Capture the cell that displays the provided text and extract its [x, y] central coordinate. 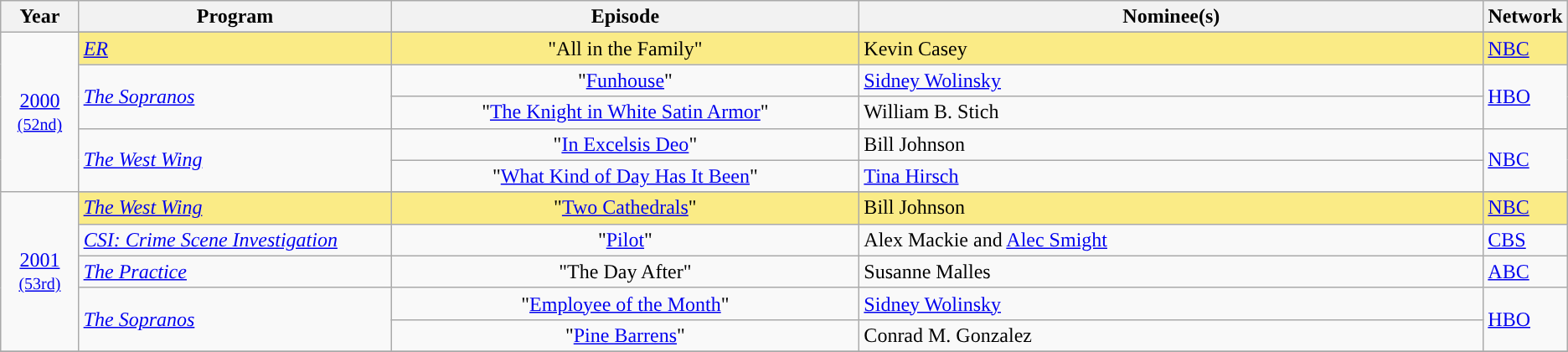
Network [1525, 17]
Year [40, 17]
"Pine Barrens" [625, 335]
"Two Cathedrals" [625, 208]
William B. Stich [1171, 112]
CSI: Crime Scene Investigation [235, 240]
Nominee(s) [1171, 17]
Kevin Casey [1171, 49]
Susanne Malles [1171, 272]
"The Knight in White Satin Armor" [625, 112]
"In Excelsis Deo" [625, 144]
"Employee of the Month" [625, 303]
2001(53rd) [40, 272]
Program [235, 17]
ABC [1525, 272]
Episode [625, 17]
Conrad M. Gonzalez [1171, 335]
2000(52nd) [40, 112]
ER [235, 49]
Tina Hirsch [1171, 176]
"Funhouse" [625, 80]
"What Kind of Day Has It Been" [625, 176]
"All in the Family" [625, 49]
"Pilot" [625, 240]
CBS [1525, 240]
"The Day After" [625, 272]
Alex Mackie and Alec Smight [1171, 240]
The Practice [235, 272]
